Search for the cell housing the specified text and yield its (x, y) center coordinate. 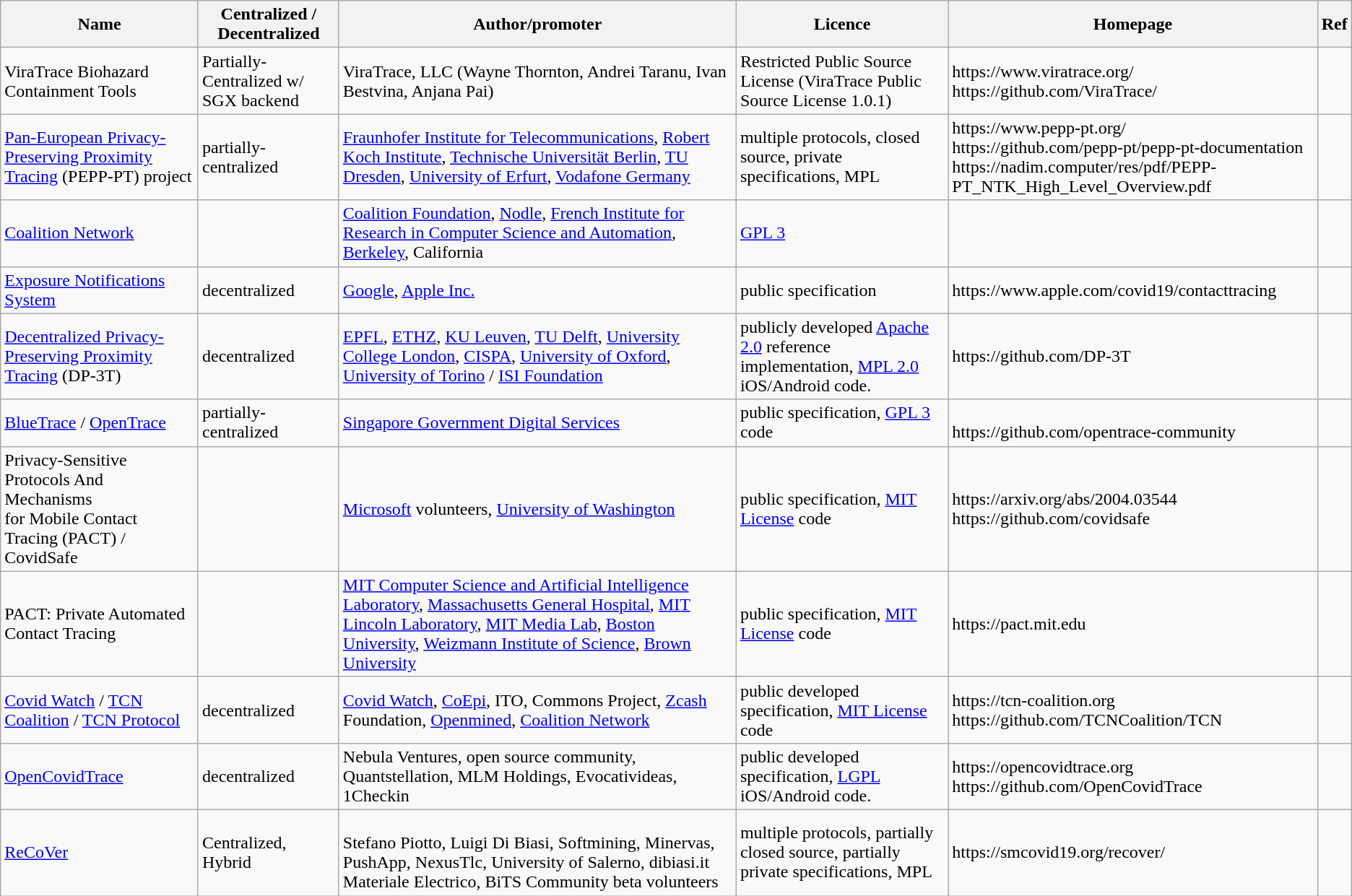
Decentralized Privacy-Preserving Proximity Tracing (DP-3T) (100, 357)
Ref (1335, 25)
Google, Apple Inc. (537, 290)
GPL 3 (842, 233)
https://www.apple.com/covid19/contacttracing (1132, 290)
Centralized / Decentralized (269, 25)
https://github.com/DP-3T (1132, 357)
ReCoVer (100, 852)
https://arxiv.org/abs/2004.03544 https://github.com/covidsafe (1132, 508)
Licence (842, 25)
Microsoft volunteers, University of Washington (537, 508)
https://www.pepp-pt.org/ https://github.com/pepp-pt/pepp-pt-documentation https://nadim.computer/res/pdf/PEPP-PT_NTK_High_Level_Overview.pdf (1132, 157)
Pan-European Privacy-Preserving Proximity Tracing (PEPP-PT) project (100, 157)
https://github.com/opentrace-community (1132, 423)
Coalition Network (100, 233)
multiple protocols, partially closed source, partially private specifications, MPL (842, 852)
public specification (842, 290)
Singapore Government Digital Services (537, 423)
ViraTrace, LLC (Wayne Thornton, Andrei Taranu, Ivan Bestvina, Anjana Pai) (537, 81)
publicly developed Apache 2.0 reference implementation, MPL 2.0 iOS/Android code. (842, 357)
Privacy-Sensitive Protocols And Mechanismsfor Mobile Contact Tracing (PACT) / CovidSafe (100, 508)
Partially-Centralized w/ SGX backend (269, 81)
Centralized, Hybrid (269, 852)
https://smcovid19.org/recover/ (1132, 852)
Coalition Foundation, Nodle, French Institute for Research in Computer Science and Automation, Berkeley, California (537, 233)
EPFL, ETHZ, KU Leuven, TU Delft, University College London, CISPA, University of Oxford, University of Torino / ISI Foundation (537, 357)
public developed specification, MIT License code (842, 710)
https://opencovidtrace.org https://github.com/OpenCovidTrace (1132, 776)
multiple protocols, closed source, private specifications, MPL (842, 157)
public developed specification, LGPL iOS/Android code. (842, 776)
https://www.viratrace.org/https://github.com/ViraTrace/ (1132, 81)
Name (100, 25)
Covid Watch, CoEpi, ITO, Commons Project, Zcash Foundation, Openmined, Coalition Network (537, 710)
https://pact.mit.edu (1132, 624)
Nebula Ventures, open source community, Quantstellation, MLM Holdings, Evocativideas, 1Checkin (537, 776)
Restricted Public Source License (ViraTrace Public Source License 1.0.1) (842, 81)
Fraunhofer Institute for Telecommunications, Robert Koch Institute, Technische Universität Berlin, TU Dresden, University of Erfurt, Vodafone Germany (537, 157)
https://tcn-coalition.org https://github.com/TCNCoalition/TCN (1132, 710)
Covid Watch / TCN Coalition / TCN Protocol (100, 710)
OpenCovidTrace (100, 776)
Homepage (1132, 25)
ViraTrace Biohazard Containment Tools (100, 81)
Author/promoter (537, 25)
PACT: Private Automated Contact Tracing (100, 624)
BlueTrace / OpenTrace (100, 423)
Exposure Notifications System (100, 290)
public specification, GPL 3 code (842, 423)
